Return (x, y) of the center of cell containing provided text 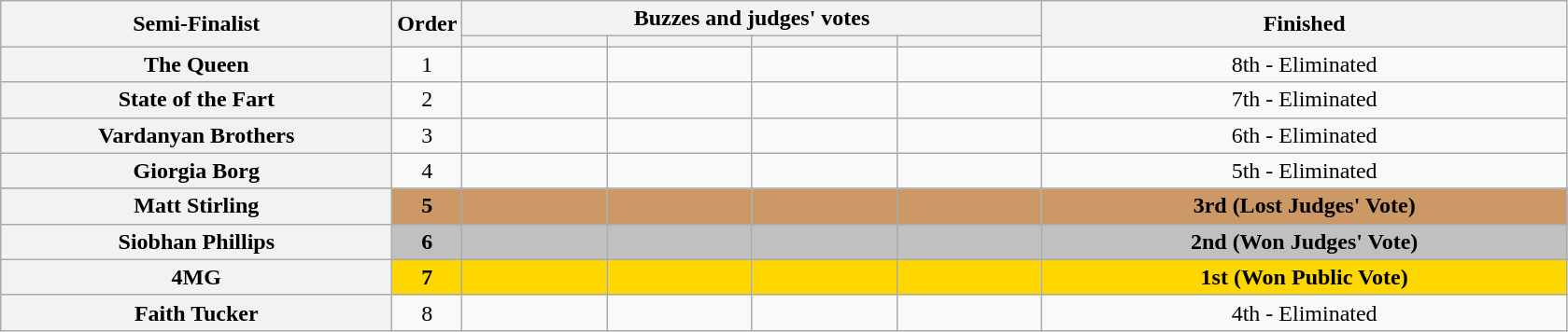
Order (428, 24)
7 (428, 277)
The Queen (196, 64)
8th - Eliminated (1304, 64)
2 (428, 100)
3 (428, 135)
State of the Fart (196, 100)
5 (428, 206)
4MG (196, 277)
Giorgia Borg (196, 171)
6 (428, 242)
2nd (Won Judges' Vote) (1304, 242)
Finished (1304, 24)
4th - Eliminated (1304, 312)
Faith Tucker (196, 312)
Semi-Finalist (196, 24)
4 (428, 171)
3rd (Lost Judges' Vote) (1304, 206)
7th - Eliminated (1304, 100)
Buzzes and judges' votes (752, 19)
1st (Won Public Vote) (1304, 277)
5th - Eliminated (1304, 171)
Vardanyan Brothers (196, 135)
Matt Stirling (196, 206)
8 (428, 312)
1 (428, 64)
Siobhan Phillips (196, 242)
6th - Eliminated (1304, 135)
